Extract the (X, Y) coordinate from the center of the cell holding the provided text.  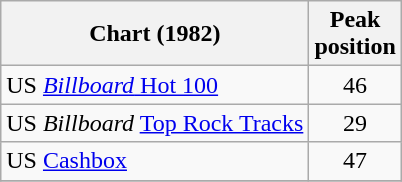
US Billboard Top Rock Tracks (155, 123)
29 (355, 123)
Chart (1982) (155, 34)
Peakposition (355, 34)
47 (355, 161)
US Billboard Hot 100 (155, 85)
US Cashbox (155, 161)
46 (355, 85)
